Find where the given text appears and provide that cell's center as [x, y] coordinate. 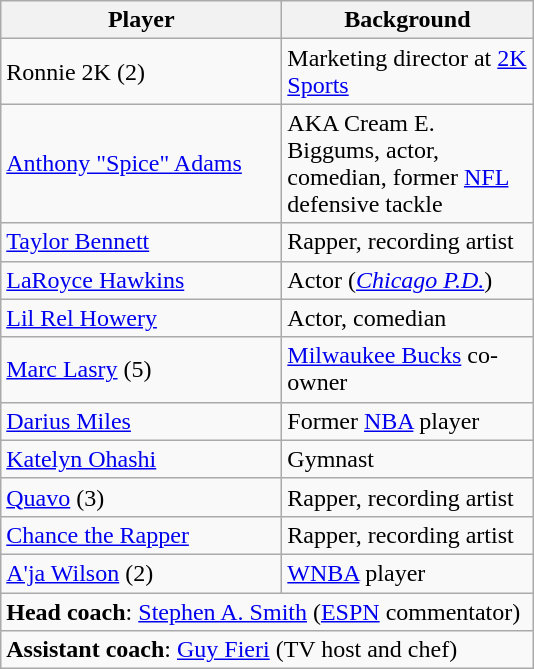
Anthony "Spice" Adams [142, 164]
Marketing director at 2K Sports [408, 72]
Actor, comedian [408, 318]
Lil Rel Howery [142, 318]
Chance the Rapper [142, 535]
Milwaukee Bucks co-owner [408, 370]
Katelyn Ohashi [142, 459]
Taylor Bennett [142, 242]
Ronnie 2K (2) [142, 72]
Player [142, 20]
A'ja Wilson (2) [142, 573]
Darius Miles [142, 421]
Former NBA player [408, 421]
LaRoyce Hawkins [142, 280]
Gymnast [408, 459]
Head coach: Stephen A. Smith (ESPN commentator) [267, 611]
Quavo (3) [142, 497]
AKA Cream E. Biggums, actor, comedian, former NFL defensive tackle [408, 164]
Background [408, 20]
WNBA player [408, 573]
Marc Lasry (5) [142, 370]
Actor (Chicago P.D.) [408, 280]
Assistant coach: Guy Fieri (TV host and chef) [267, 650]
